From the cell containing the given text, extract its center point as [x, y] coordinate. 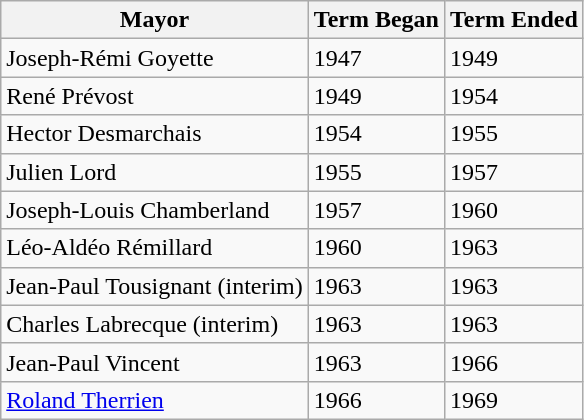
Hector Desmarchais [155, 134]
Roland Therrien [155, 400]
Term Ended [514, 20]
Jean-Paul Vincent [155, 362]
Léo-Aldéo Rémillard [155, 248]
Joseph-Louis Chamberland [155, 210]
Term Began [376, 20]
Joseph-Rémi Goyette [155, 58]
Charles Labrecque (interim) [155, 324]
Mayor [155, 20]
1947 [376, 58]
Julien Lord [155, 172]
Jean-Paul Tousignant (interim) [155, 286]
1969 [514, 400]
René Prévost [155, 96]
